Capture the cell that displays the provided text and extract its [x, y] central coordinate. 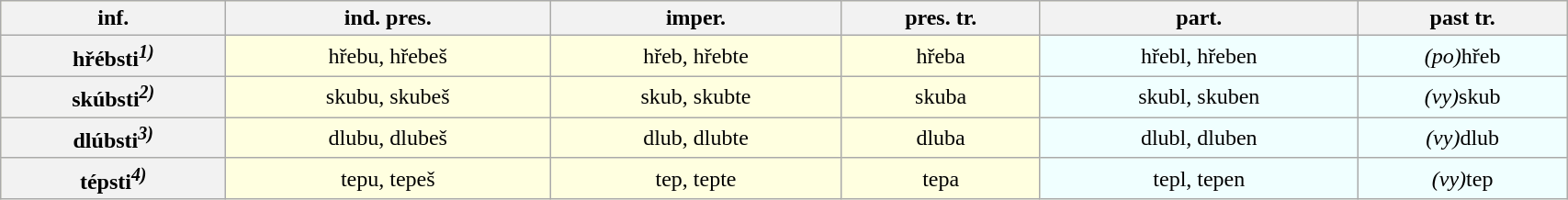
pres. tr. [941, 18]
ind. pres. [388, 18]
skub, skubte [696, 97]
tep, tepte [696, 178]
tepa [941, 178]
dlubl, dluben [1200, 138]
dlub, dlubte [696, 138]
part. [1200, 18]
hřébsti1) [114, 57]
hřebu, hřebeš [388, 57]
tepu, tepeš [388, 178]
skubu, skubeš [388, 97]
(vy)skub [1462, 97]
skubl, skuben [1200, 97]
hřeb, hřebte [696, 57]
(po)hřeb [1462, 57]
hřebl, hřeben [1200, 57]
tepl, tepen [1200, 178]
dlubu, dlubeš [388, 138]
imper. [696, 18]
inf. [114, 18]
skuba [941, 97]
hřeba [941, 57]
(vy)tep [1462, 178]
dluba [941, 138]
skúbsti2) [114, 97]
past tr. [1462, 18]
tépsti4) [114, 178]
(vy)dlub [1462, 138]
dlúbsti3) [114, 138]
